Scan for the cell matching the given text and deliver its [x, y] coordinate at center. 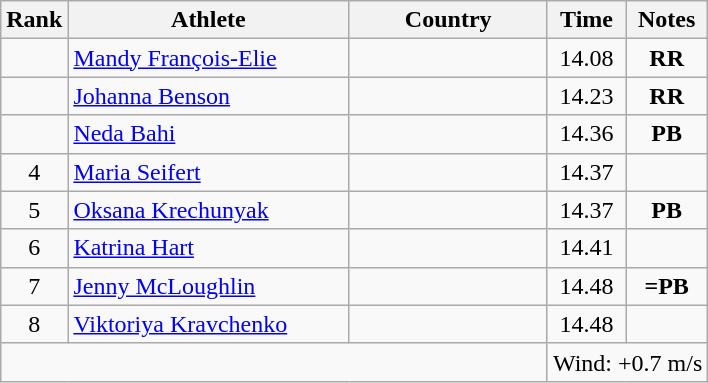
Oksana Krechunyak [208, 210]
6 [34, 248]
14.23 [586, 96]
=PB [667, 286]
14.08 [586, 58]
Johanna Benson [208, 96]
14.36 [586, 134]
Neda Bahi [208, 134]
Notes [667, 20]
14.41 [586, 248]
Time [586, 20]
Viktoriya Kravchenko [208, 324]
Athlete [208, 20]
Maria Seifert [208, 172]
Wind: +0.7 m/s [627, 362]
Jenny McLoughlin [208, 286]
5 [34, 210]
8 [34, 324]
Katrina Hart [208, 248]
Rank [34, 20]
Country [448, 20]
Mandy François-Elie [208, 58]
4 [34, 172]
7 [34, 286]
